Locate the cell with the specified text and output its [X, Y] center coordinate. 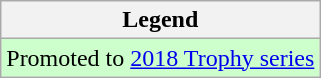
Promoted to 2018 Trophy series [160, 58]
Legend [160, 20]
